Search for the cell housing the specified text and yield its (X, Y) center coordinate. 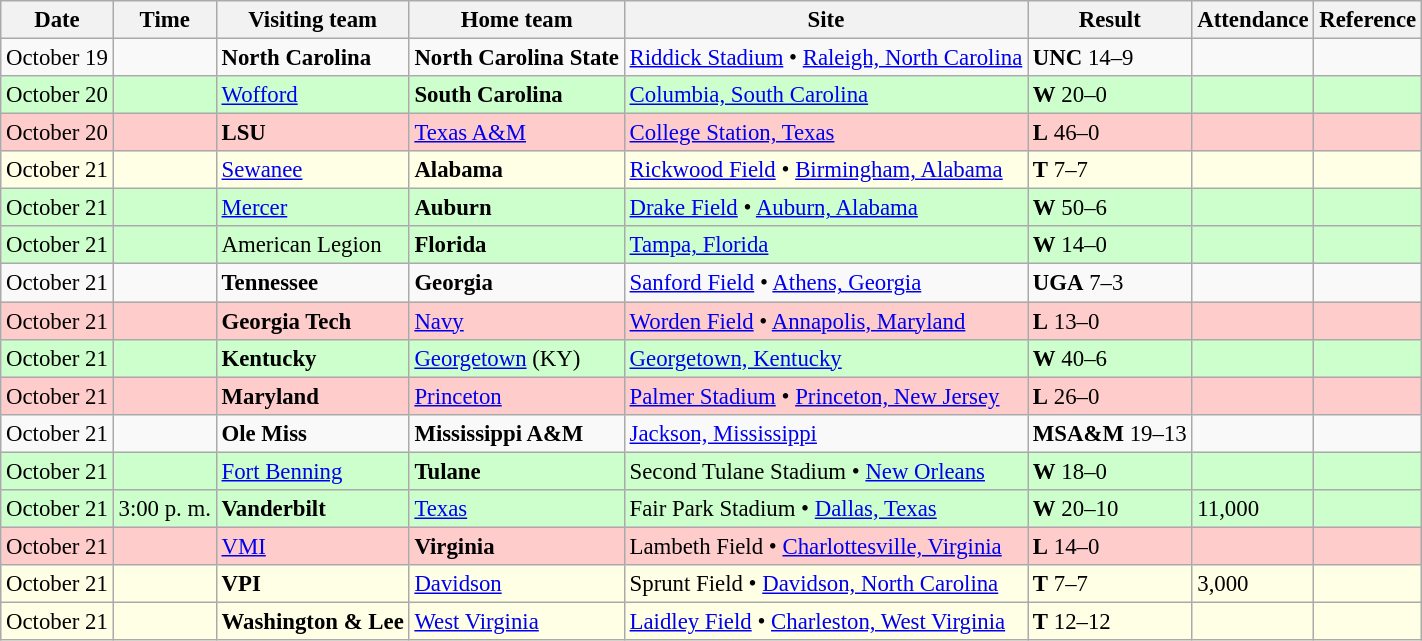
Navy (516, 321)
Davidson (516, 584)
North Carolina (312, 58)
W 40–6 (1110, 358)
Palmer Stadium • Princeton, New Jersey (826, 396)
Sanford Field • Athens, Georgia (826, 283)
W 18–0 (1110, 471)
Vanderbilt (312, 509)
L 46–0 (1110, 133)
Rickwood Field • Birmingham, Alabama (826, 170)
Riddick Stadium • Raleigh, North Carolina (826, 58)
Texas A&M (516, 133)
W 14–0 (1110, 245)
VMI (312, 546)
Time (164, 20)
Attendance (1253, 20)
Georgia Tech (312, 321)
Site (826, 20)
Laidley Field • Charleston, West Virginia (826, 621)
Georgetown, Kentucky (826, 358)
L 26–0 (1110, 396)
South Carolina (516, 95)
Sewanee (312, 170)
Visiting team (312, 20)
Columbia, South Carolina (826, 95)
Reference (1368, 20)
Second Tulane Stadium • New Orleans (826, 471)
L 14–0 (1110, 546)
Mississippi A&M (516, 433)
Home team (516, 20)
Ole Miss (312, 433)
W 20–0 (1110, 95)
Drake Field • Auburn, Alabama (826, 208)
3:00 p. m. (164, 509)
Washington & Lee (312, 621)
Tampa, Florida (826, 245)
Result (1110, 20)
Kentucky (312, 358)
Sprunt Field • Davidson, North Carolina (826, 584)
LSU (312, 133)
3,000 (1253, 584)
Tulane (516, 471)
MSA&M 19–13 (1110, 433)
Georgetown (KY) (516, 358)
T 12–12 (1110, 621)
College Station, Texas (826, 133)
W 50–6 (1110, 208)
Wofford (312, 95)
Tennessee (312, 283)
11,000 (1253, 509)
W 20–10 (1110, 509)
West Virginia (516, 621)
Texas (516, 509)
Jackson, Mississippi (826, 433)
October 19 (57, 58)
North Carolina State (516, 58)
Maryland (312, 396)
L 13–0 (1110, 321)
Virginia (516, 546)
Fair Park Stadium • Dallas, Texas (826, 509)
Auburn (516, 208)
American Legion (312, 245)
Date (57, 20)
UGA 7–3 (1110, 283)
Lambeth Field • Charlottesville, Virginia (826, 546)
Florida (516, 245)
Princeton (516, 396)
Alabama (516, 170)
Fort Benning (312, 471)
Worden Field • Annapolis, Maryland (826, 321)
VPI (312, 584)
Georgia (516, 283)
UNC 14–9 (1110, 58)
Mercer (312, 208)
